Find where the given text appears and provide that cell's center as (X, Y) coordinate. 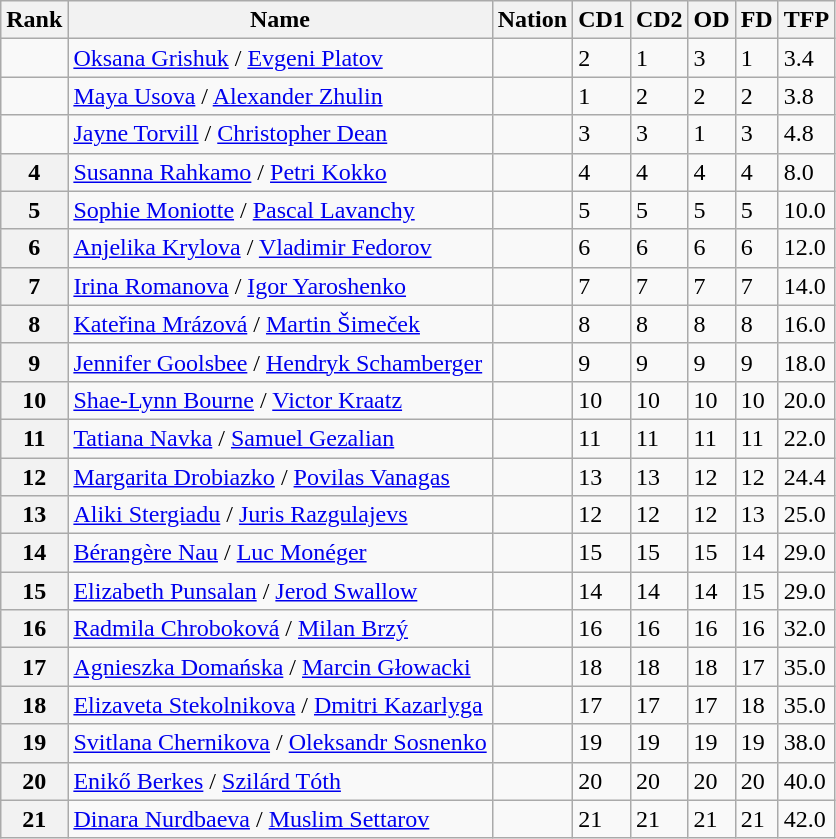
Jennifer Goolsbee / Hendryk Schamberger (280, 362)
3.4 (806, 58)
Margarita Drobiazko / Povilas Vanagas (280, 477)
Anjelika Krylova / Vladimir Fedorov (280, 248)
Rank (34, 20)
Maya Usova / Alexander Zhulin (280, 96)
Irina Romanova / Igor Yaroshenko (280, 286)
TFP (806, 20)
Kateřina Mrázová / Martin Šimeček (280, 324)
OD (712, 20)
Sophie Moniotte / Pascal Lavanchy (280, 210)
18.0 (806, 362)
14.0 (806, 286)
Dinara Nurdbaeva / Muslim Settarov (280, 819)
24.4 (806, 477)
Elizabeth Punsalan / Jerod Swallow (280, 591)
Shae-Lynn Bourne / Victor Kraatz (280, 400)
Name (280, 20)
Jayne Torvill / Christopher Dean (280, 134)
4.8 (806, 134)
Nation (532, 20)
Agnieszka Domańska / Marcin Głowacki (280, 667)
42.0 (806, 819)
FD (756, 20)
CD1 (602, 20)
16.0 (806, 324)
38.0 (806, 743)
Elizaveta Stekolnikova / Dmitri Kazarlyga (280, 705)
12.0 (806, 248)
Radmila Chroboková / Milan Brzý (280, 629)
Bérangère Nau / Luc Monéger (280, 553)
8.0 (806, 172)
20.0 (806, 400)
Enikő Berkes / Szilárd Tóth (280, 781)
Susanna Rahkamo / Petri Kokko (280, 172)
25.0 (806, 515)
10.0 (806, 210)
Tatiana Navka / Samuel Gezalian (280, 438)
Aliki Stergiadu / Juris Razgulajevs (280, 515)
Oksana Grishuk / Evgeni Platov (280, 58)
3.8 (806, 96)
CD2 (659, 20)
22.0 (806, 438)
32.0 (806, 629)
Svitlana Chernikova / Oleksandr Sosnenko (280, 743)
40.0 (806, 781)
